For the text-containing cell, return its midpoint in [x, y] coordinate format. 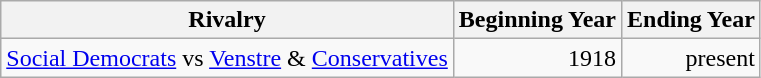
Beginning Year [537, 20]
Rivalry [228, 20]
Social Democrats vs Venstre & Conservatives [228, 58]
present [690, 58]
1918 [537, 58]
Ending Year [690, 20]
